Identify which cell holds the provided text, then report its (x, y) central coordinate. 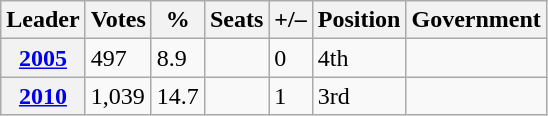
Seats (236, 20)
Government (476, 20)
2005 (43, 58)
14.7 (178, 96)
497 (118, 58)
% (178, 20)
8.9 (178, 58)
3rd (359, 96)
Votes (118, 20)
1,039 (118, 96)
Position (359, 20)
+/– (290, 20)
0 (290, 58)
2010 (43, 96)
1 (290, 96)
4th (359, 58)
Leader (43, 20)
